Find where the given text appears and provide that cell's center as (X, Y) coordinate. 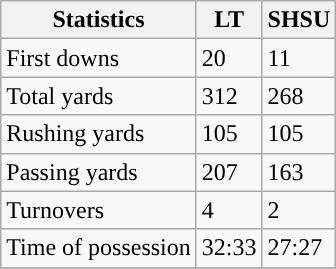
Time of possession (99, 248)
268 (299, 96)
Rushing yards (99, 134)
LT (229, 20)
Passing yards (99, 172)
First downs (99, 58)
11 (299, 58)
Statistics (99, 20)
2 (299, 210)
Turnovers (99, 210)
207 (229, 172)
20 (229, 58)
32:33 (229, 248)
163 (299, 172)
27:27 (299, 248)
312 (229, 96)
4 (229, 210)
SHSU (299, 20)
Total yards (99, 96)
